Extract the (x, y) coordinate from the center of the cell holding the provided text.  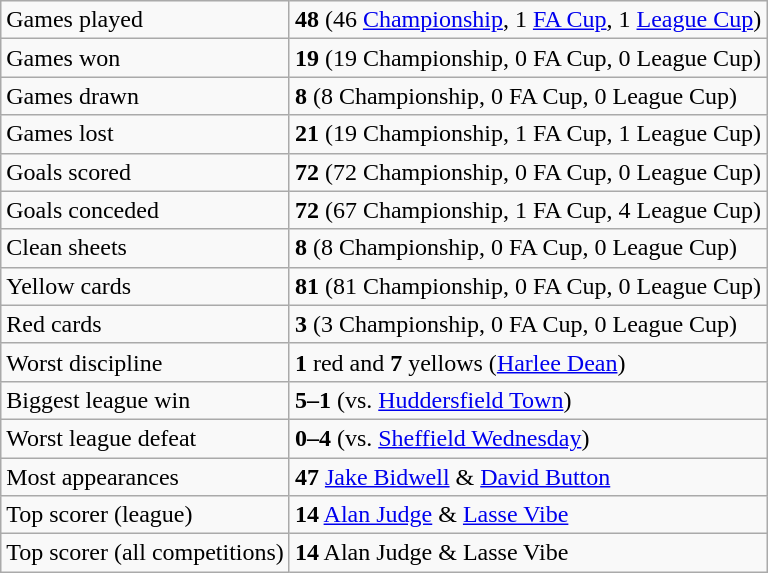
Worst discipline (146, 362)
19 (19 Championship, 0 FA Cup, 0 League Cup) (528, 58)
Red cards (146, 324)
Games played (146, 20)
Biggest league win (146, 400)
Yellow cards (146, 286)
Games lost (146, 134)
72 (72 Championship, 0 FA Cup, 0 League Cup) (528, 172)
3 (3 Championship, 0 FA Cup, 0 League Cup) (528, 324)
Worst league defeat (146, 438)
0–4 (vs. Sheffield Wednesday) (528, 438)
Top scorer (league) (146, 515)
Goals conceded (146, 210)
47 Jake Bidwell & David Button (528, 477)
Games won (146, 58)
81 (81 Championship, 0 FA Cup, 0 League Cup) (528, 286)
5–1 (vs. Huddersfield Town) (528, 400)
Clean sheets (146, 248)
21 (19 Championship, 1 FA Cup, 1 League Cup) (528, 134)
Goals scored (146, 172)
Top scorer (all competitions) (146, 553)
Most appearances (146, 477)
48 (46 Championship, 1 FA Cup, 1 League Cup) (528, 20)
72 (67 Championship, 1 FA Cup, 4 League Cup) (528, 210)
1 red and 7 yellows (Harlee Dean) (528, 362)
Games drawn (146, 96)
